Scan for the cell matching the given text and deliver its (x, y) coordinate at center. 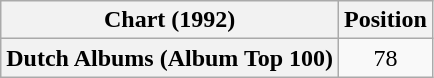
78 (386, 58)
Chart (1992) (170, 20)
Dutch Albums (Album Top 100) (170, 58)
Position (386, 20)
